Extract the (x, y) coordinate from the center of the cell holding the provided text.  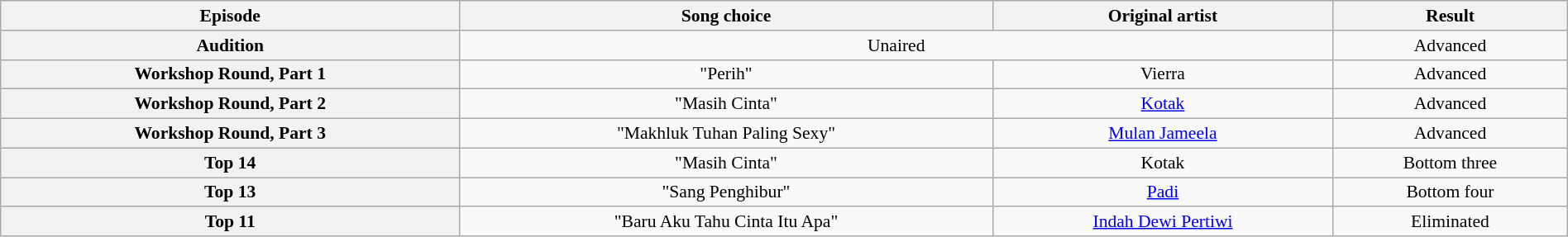
Top 13 (230, 192)
Padi (1163, 192)
Original artist (1163, 16)
Result (1451, 16)
Bottom four (1451, 192)
Workshop Round, Part 1 (230, 74)
Audition (230, 45)
"Makhluk Tuhan Paling Sexy" (726, 134)
Bottom three (1451, 163)
"Baru Aku Tahu Cinta Itu Apa" (726, 222)
"Perih" (726, 74)
Top 11 (230, 222)
Workshop Round, Part 3 (230, 134)
Top 14 (230, 163)
Mulan Jameela (1163, 134)
Eliminated (1451, 222)
Episode (230, 16)
Vierra (1163, 74)
Indah Dewi Pertiwi (1163, 222)
"Sang Penghibur" (726, 192)
Song choice (726, 16)
Workshop Round, Part 2 (230, 104)
Unaired (896, 45)
